Search for the cell housing the specified text and yield its (X, Y) center coordinate. 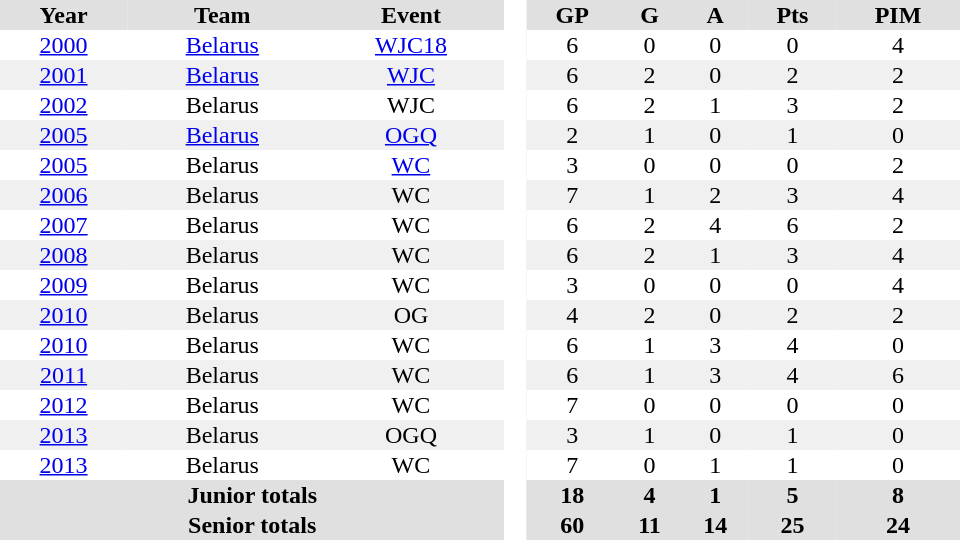
Junior totals (252, 495)
G (649, 15)
2002 (64, 105)
25 (792, 525)
2007 (64, 225)
2009 (64, 285)
PIM (898, 15)
8 (898, 495)
24 (898, 525)
Year (64, 15)
Senior totals (252, 525)
Team (222, 15)
60 (572, 525)
A (716, 15)
5 (792, 495)
OG (410, 315)
2008 (64, 255)
2000 (64, 45)
2011 (64, 375)
GP (572, 15)
14 (716, 525)
11 (649, 525)
Pts (792, 15)
2001 (64, 75)
Event (410, 15)
2006 (64, 195)
WJC18 (410, 45)
18 (572, 495)
2012 (64, 405)
